Search for the cell housing the specified text and yield its [X, Y] center coordinate. 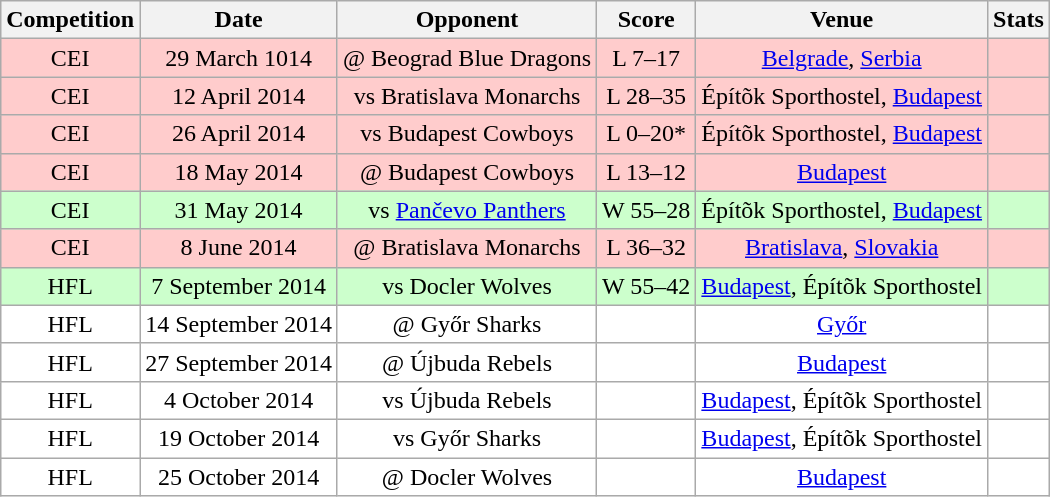
19 October 2014 [239, 438]
vs Budapest Cowboys [466, 134]
vs Pančevo Panthers [466, 210]
Score [646, 20]
Bratislava, Slovakia [842, 248]
vs Docler Wolves [466, 286]
L 0–20* [646, 134]
27 September 2014 [239, 362]
14 September 2014 [239, 324]
26 April 2014 [239, 134]
W 55–28 [646, 210]
29 March 1014 [239, 58]
L 28–35 [646, 96]
@ Docler Wolves [466, 477]
L 36–32 [646, 248]
vs Győr Sharks [466, 438]
@ Újbuda Rebels [466, 362]
@ Beograd Blue Dragons [466, 58]
Belgrade, Serbia [842, 58]
Opponent [466, 20]
@ Győr Sharks [466, 324]
@ Bratislava Monarchs [466, 248]
8 June 2014 [239, 248]
18 May 2014 [239, 172]
vs Újbuda Rebels [466, 400]
L 7–17 [646, 58]
vs Bratislava Monarchs [466, 96]
Stats [1019, 20]
7 September 2014 [239, 286]
Competition [70, 20]
Venue [842, 20]
Date [239, 20]
L 13–12 [646, 172]
12 April 2014 [239, 96]
4 October 2014 [239, 400]
Győr [842, 324]
@ Budapest Cowboys [466, 172]
25 October 2014 [239, 477]
W 55–42 [646, 286]
31 May 2014 [239, 210]
